Detect which cell encompasses the target text, then output its [x, y] center coordinate. 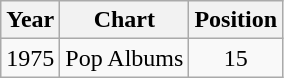
15 [236, 58]
Position [236, 20]
Pop Albums [124, 58]
Year [30, 20]
Chart [124, 20]
1975 [30, 58]
